From the cell containing the given text, extract its center point as (x, y) coordinate. 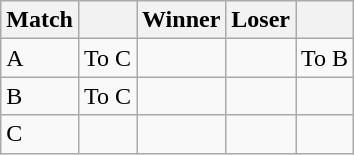
To B (325, 58)
Winner (182, 20)
A (40, 58)
B (40, 96)
Match (40, 20)
Loser (261, 20)
C (40, 134)
